Search for the cell housing the specified text and yield its [x, y] center coordinate. 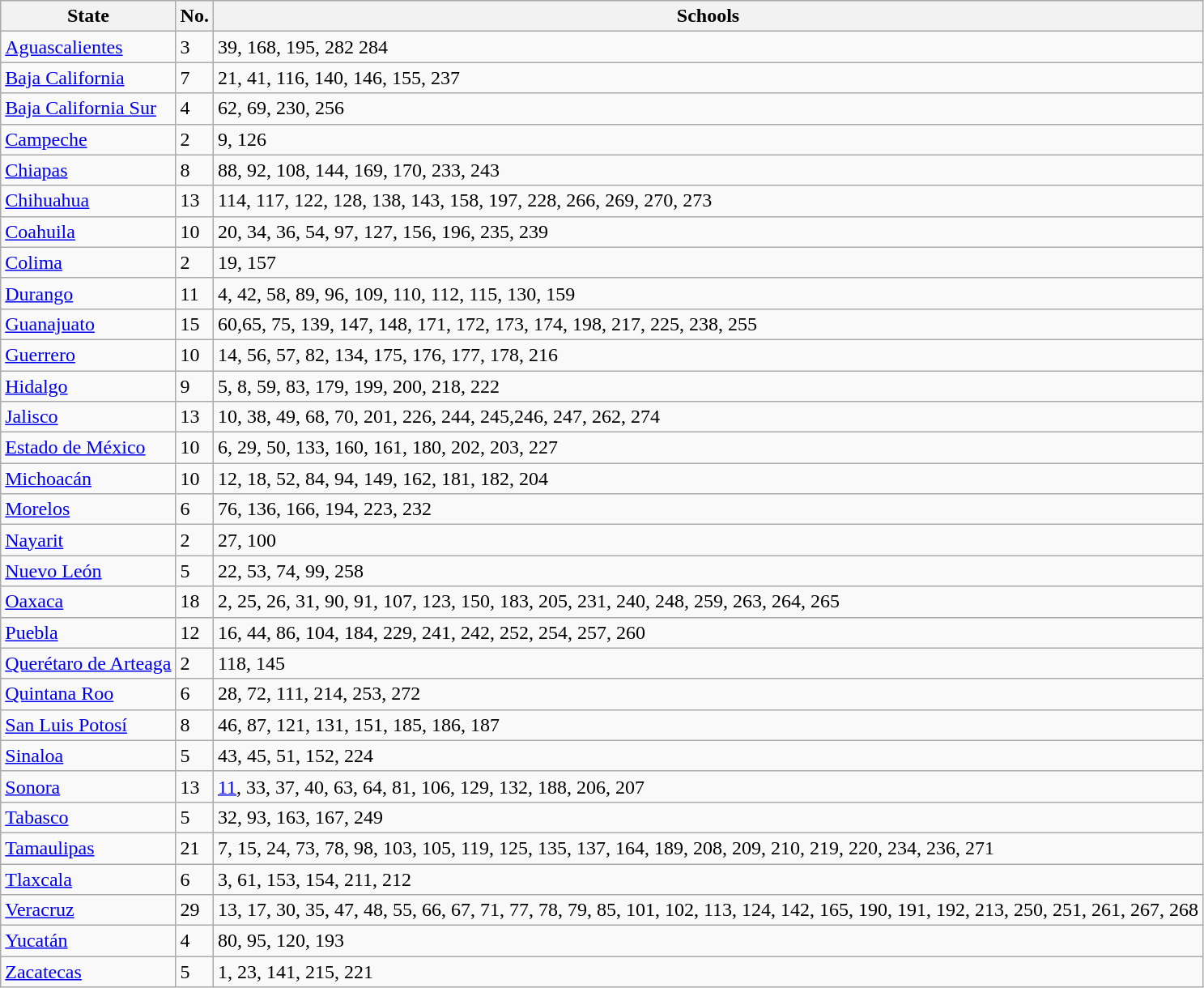
Sonora [88, 786]
18 [194, 602]
Tamaulipas [88, 848]
9, 126 [708, 139]
11, 33, 37, 40, 63, 64, 81, 106, 129, 132, 188, 206, 207 [708, 786]
Baja California [88, 78]
Durango [88, 293]
Hidalgo [88, 386]
Jalisco [88, 417]
Baja California Sur [88, 109]
San Luis Potosí [88, 725]
Zacatecas [88, 972]
62, 69, 230, 256 [708, 109]
76, 136, 166, 194, 223, 232 [708, 509]
2, 25, 26, 31, 90, 91, 107, 123, 150, 183, 205, 231, 240, 248, 259, 263, 264, 265 [708, 602]
7 [194, 78]
5, 8, 59, 83, 179, 199, 200, 218, 222 [708, 386]
Aguascalientes [88, 47]
Nuevo León [88, 571]
32, 93, 163, 167, 249 [708, 817]
4, 42, 58, 89, 96, 109, 110, 112, 115, 130, 159 [708, 293]
Yucatán [88, 941]
21, 41, 116, 140, 146, 155, 237 [708, 78]
15 [194, 324]
Tlaxcala [88, 879]
10, 38, 49, 68, 70, 201, 226, 244, 245,246, 247, 262, 274 [708, 417]
9 [194, 386]
28, 72, 111, 214, 253, 272 [708, 694]
29 [194, 910]
60,65, 75, 139, 147, 148, 171, 172, 173, 174, 198, 217, 225, 238, 255 [708, 324]
12, 18, 52, 84, 94, 149, 162, 181, 182, 204 [708, 479]
Sinaloa [88, 756]
3, 61, 153, 154, 211, 212 [708, 879]
Coahuila [88, 232]
12 [194, 632]
3 [194, 47]
Michoacán [88, 479]
46, 87, 121, 131, 151, 185, 186, 187 [708, 725]
Morelos [88, 509]
27, 100 [708, 540]
13, 17, 30, 35, 47, 48, 55, 66, 67, 71, 77, 78, 79, 85, 101, 102, 113, 124, 142, 165, 190, 191, 192, 213, 250, 251, 261, 267, 268 [708, 910]
7, 15, 24, 73, 78, 98, 103, 105, 119, 125, 135, 137, 164, 189, 208, 209, 210, 219, 220, 234, 236, 271 [708, 848]
20, 34, 36, 54, 97, 127, 156, 196, 235, 239 [708, 232]
Campeche [88, 139]
Colima [88, 262]
Tabasco [88, 817]
Guerrero [88, 355]
Querétaro de Arteaga [88, 663]
Nayarit [88, 540]
No. [194, 16]
Guanajuato [88, 324]
43, 45, 51, 152, 224 [708, 756]
6, 29, 50, 133, 160, 161, 180, 202, 203, 227 [708, 448]
39, 168, 195, 282 284 [708, 47]
Quintana Roo [88, 694]
118, 145 [708, 663]
21 [194, 848]
Schools [708, 16]
Chiapas [88, 170]
88, 92, 108, 144, 169, 170, 233, 243 [708, 170]
Puebla [88, 632]
80, 95, 120, 193 [708, 941]
11 [194, 293]
Estado de México [88, 448]
Oaxaca [88, 602]
Chihuahua [88, 201]
22, 53, 74, 99, 258 [708, 571]
14, 56, 57, 82, 134, 175, 176, 177, 178, 216 [708, 355]
16, 44, 86, 104, 184, 229, 241, 242, 252, 254, 257, 260 [708, 632]
19, 157 [708, 262]
114, 117, 122, 128, 138, 143, 158, 197, 228, 266, 269, 270, 273 [708, 201]
1, 23, 141, 215, 221 [708, 972]
Veracruz [88, 910]
State [88, 16]
